Provide the [x, y] coordinate of the cell's center where the given text is located.  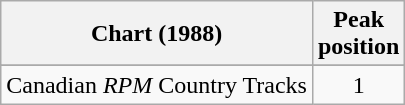
Peakposition [358, 34]
Chart (1988) [157, 34]
Canadian RPM Country Tracks [157, 85]
1 [358, 85]
